Provide the [X, Y] coordinate of the cell's center where the given text is located.  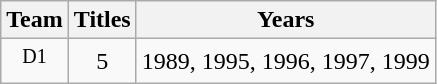
Titles [102, 20]
D1 [35, 62]
1989, 1995, 1996, 1997, 1999 [286, 62]
5 [102, 62]
Years [286, 20]
Team [35, 20]
